Search for the cell housing the specified text and yield its (X, Y) center coordinate. 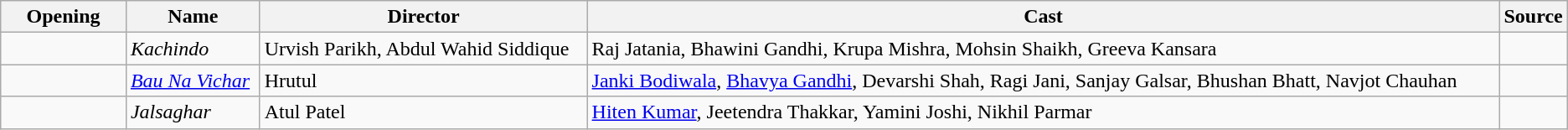
Hiten Kumar, Jeetendra Thakkar, Yamini Joshi, Nikhil Parmar (1044, 112)
Kachindo (193, 49)
Jalsaghar (193, 112)
Atul Patel (424, 112)
Janki Bodiwala, Bhavya Gandhi, Devarshi Shah, Ragi Jani, Sanjay Galsar, Bhushan Bhatt, Navjot Chauhan (1044, 81)
Hrutul (424, 81)
Bau Na Vichar (193, 81)
Director (424, 17)
Raj Jatania, Bhawini Gandhi, Krupa Mishra, Mohsin Shaikh, Greeva Kansara (1044, 49)
Opening (64, 17)
Cast (1044, 17)
Name (193, 17)
Urvish Parikh, Abdul Wahid Siddique (424, 49)
Source (1533, 17)
